Pinpoint the cell where the given text exists, returning its [X, Y] midpoint coordinate. 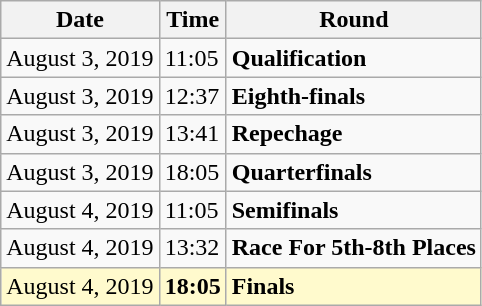
Date [80, 20]
Round [354, 20]
Quarterfinals [354, 172]
Race For 5th-8th Places [354, 248]
Finals [354, 286]
Repechage [354, 134]
Qualification [354, 58]
12:37 [192, 96]
Time [192, 20]
13:41 [192, 134]
Semifinals [354, 210]
Eighth-finals [354, 96]
13:32 [192, 248]
